From the cell containing the given text, extract its center point as [x, y] coordinate. 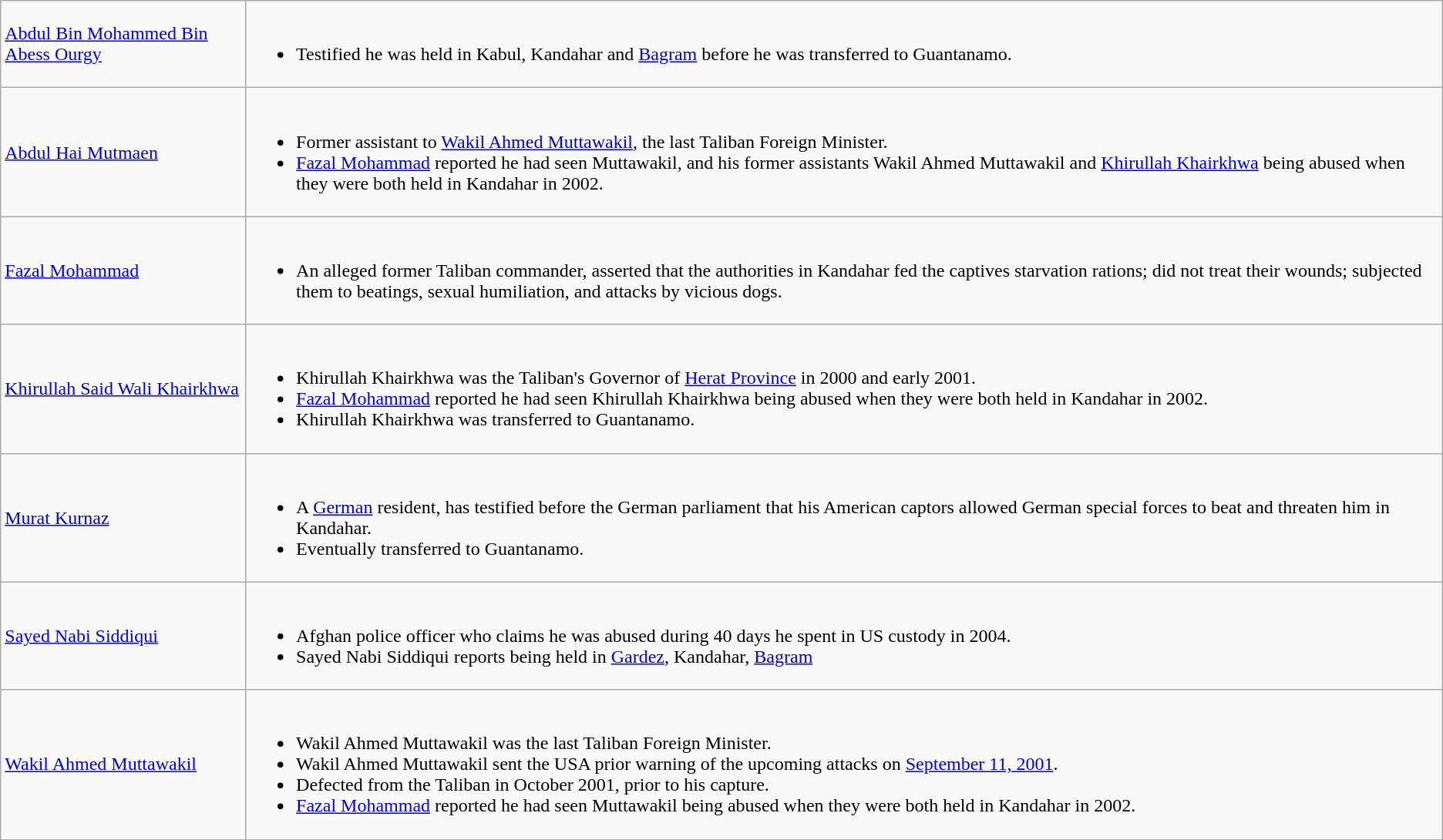
Wakil Ahmed Muttawakil [123, 764]
Khirullah Said Wali Khairkhwa [123, 388]
Abdul Bin Mohammed Bin Abess Ourgy [123, 45]
Abdul Hai Mutmaen [123, 153]
Sayed Nabi Siddiqui [123, 636]
Testified he was held in Kabul, Kandahar and Bagram before he was transferred to Guantanamo. [845, 45]
Murat Kurnaz [123, 518]
Fazal Mohammad [123, 270]
